Output the (X, Y) coordinate of the center of the cell containing the given text.  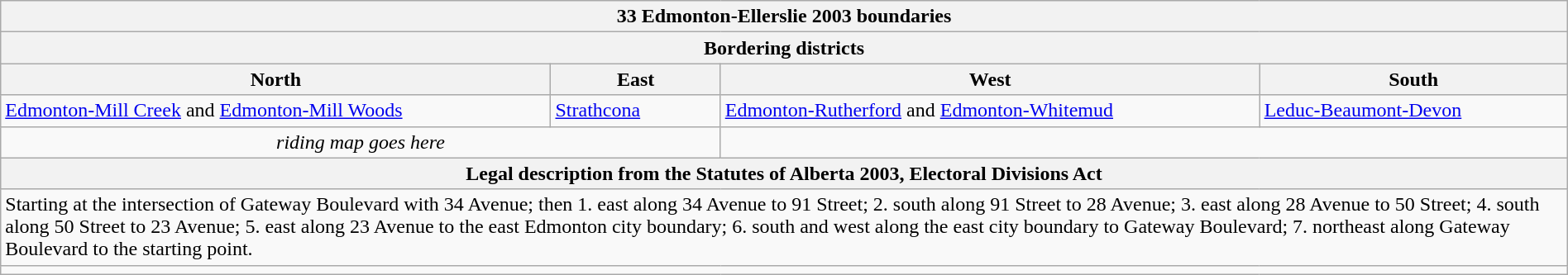
33 Edmonton-Ellerslie 2003 boundaries (784, 17)
Edmonton-Rutherford and Edmonton-Whitemud (990, 111)
Edmonton-Mill Creek and Edmonton-Mill Woods (276, 111)
Legal description from the Statutes of Alberta 2003, Electoral Divisions Act (784, 173)
North (276, 79)
West (990, 79)
Strathcona (635, 111)
East (635, 79)
Leduc-Beaumont-Devon (1413, 111)
South (1413, 79)
Bordering districts (784, 48)
riding map goes here (361, 142)
